Return the (X, Y) coordinate for the center point of the cell that contains the specified text.  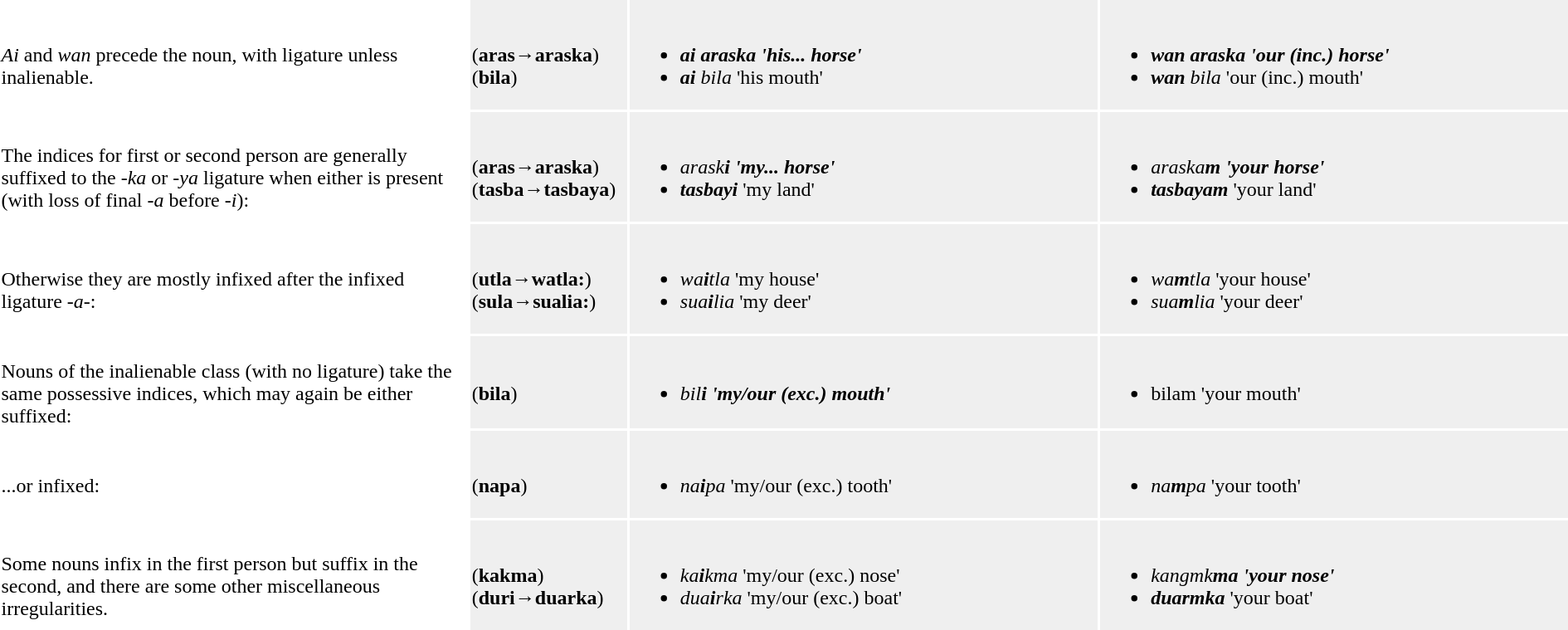
Some nouns infix in the first person but suffix in the second, and there are some other miscellaneous irregularities. (234, 575)
...or infixed: (234, 475)
(kakma)(duri→duarka) (548, 575)
(aras→araska)(bila) (548, 55)
(aras→araska)(tasba→tasbaya) (548, 167)
kaikma 'my/our (exc.) nose'duairka 'my/our (exc.) boat' (863, 575)
bilam 'your mouth' (1334, 382)
waitla 'my house'suailia 'my deer' (863, 279)
araski 'my... horse'tasbayi 'my land' (863, 167)
(napa) (548, 475)
bili 'my/our (exc.) mouth' (863, 382)
Nouns of the inalienable class (with no ligature) take the same possessive indices, which may again be either suffixed: (234, 382)
Ai and wan precede the noun, with ligature unless inalienable. (234, 55)
kangmkma 'your nose'duarmka 'your boat' (1334, 575)
(utla→watla:)(sula→sualia:) (548, 279)
araskam 'your horse'tasbayam 'your land' (1334, 167)
ai araska 'his... horse'ai bila 'his mouth' (863, 55)
naipa 'my/our (exc.) tooth' (863, 475)
Otherwise they are mostly infixed after the infixed ligature -a-: (234, 279)
nampa 'your tooth' (1334, 475)
wamtla 'your house'suamlia 'your deer' (1334, 279)
The indices for first or second person are generally suffixed to the -ka or -ya ligature when either is present (with loss of final -a before -i): (234, 167)
wan araska 'our (inc.) horse'wan bila 'our (inc.) mouth' (1334, 55)
(bila) (548, 382)
